Find where the given text appears and provide that cell's center as (x, y) coordinate. 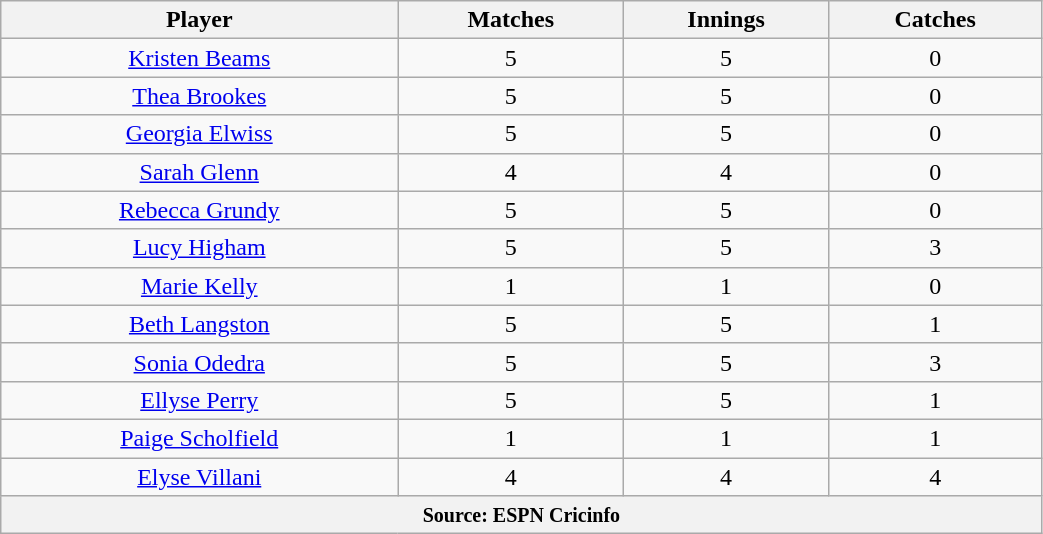
Matches (511, 20)
Lucy Higham (200, 248)
Player (200, 20)
Ellyse Perry (200, 400)
Beth Langston (200, 324)
Paige Scholfield (200, 438)
Innings (726, 20)
Elyse Villani (200, 477)
Thea Brookes (200, 96)
Sarah Glenn (200, 172)
Kristen Beams (200, 58)
Marie Kelly (200, 286)
Georgia Elwiss (200, 134)
Catches (935, 20)
Source: ESPN Cricinfo (522, 515)
Sonia Odedra (200, 362)
Rebecca Grundy (200, 210)
